Scan for the cell matching the given text and deliver its (X, Y) coordinate at center. 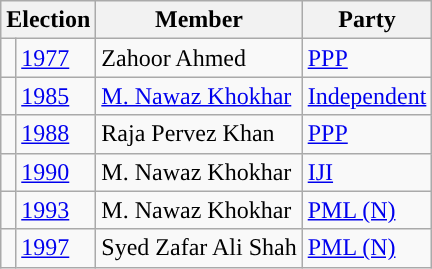
1997 (56, 248)
Member (199, 20)
1993 (56, 210)
1977 (56, 58)
1990 (56, 172)
Independent (367, 96)
Zahoor Ahmed (199, 58)
IJI (367, 172)
Syed Zafar Ali Shah (199, 248)
Party (367, 20)
Raja Pervez Khan (199, 134)
1988 (56, 134)
1985 (56, 96)
Election (48, 20)
